Extract the [X, Y] coordinate from the center of the cell holding the provided text.  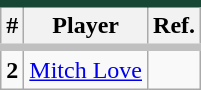
2 [12, 68]
Mitch Love [86, 68]
Ref. [174, 26]
Player [86, 26]
# [12, 26]
